Pinpoint the cell where the given text exists, returning its (X, Y) midpoint coordinate. 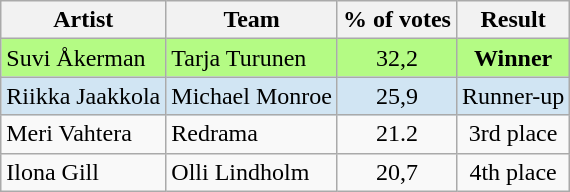
Redrama (252, 134)
Runner-up (512, 96)
Artist (84, 20)
Team (252, 20)
Meri Vahtera (84, 134)
32,2 (396, 58)
Olli Lindholm (252, 172)
Winner (512, 58)
Suvi Åkerman (84, 58)
20,7 (396, 172)
4th place (512, 172)
% of votes (396, 20)
Result (512, 20)
Michael Monroe (252, 96)
25,9 (396, 96)
Ilona Gill (84, 172)
Tarja Turunen (252, 58)
Riikka Jaakkola (84, 96)
3rd place (512, 134)
21.2 (396, 134)
